Scan for the cell matching the given text and deliver its [x, y] coordinate at center. 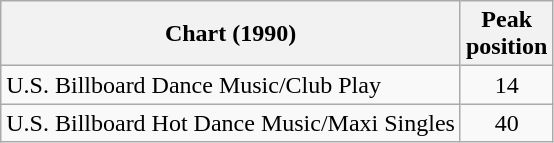
14 [506, 85]
U.S. Billboard Dance Music/Club Play [231, 85]
Chart (1990) [231, 34]
40 [506, 123]
Peakposition [506, 34]
U.S. Billboard Hot Dance Music/Maxi Singles [231, 123]
